Detect which cell encompasses the target text, then output its (x, y) center coordinate. 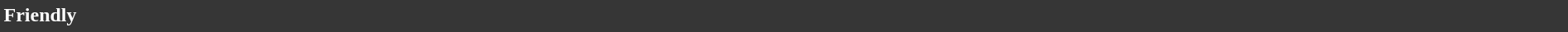
Friendly (784, 15)
